Capture the cell that displays the provided text and extract its [X, Y] central coordinate. 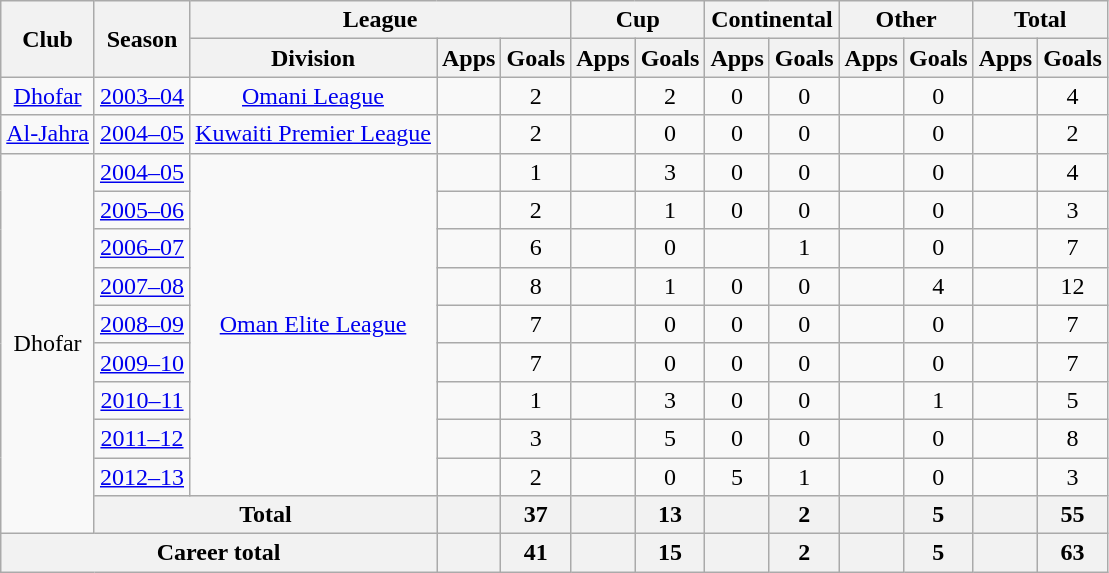
63 [1073, 553]
12 [1073, 286]
Career total [219, 553]
2007–08 [142, 286]
15 [670, 553]
2008–09 [142, 324]
Oman Elite League [314, 324]
2010–11 [142, 400]
6 [536, 248]
Club [48, 39]
Other [906, 20]
Season [142, 39]
41 [536, 553]
2005–06 [142, 210]
Cup [638, 20]
Al-Jahra [48, 134]
Division [314, 58]
Omani League [314, 96]
Continental [772, 20]
2006–07 [142, 248]
2003–04 [142, 96]
13 [670, 515]
37 [536, 515]
55 [1073, 515]
Kuwaiti Premier League [314, 134]
2009–10 [142, 362]
2012–13 [142, 477]
League [380, 20]
2011–12 [142, 438]
